Scan for the cell matching the given text and deliver its (X, Y) coordinate at center. 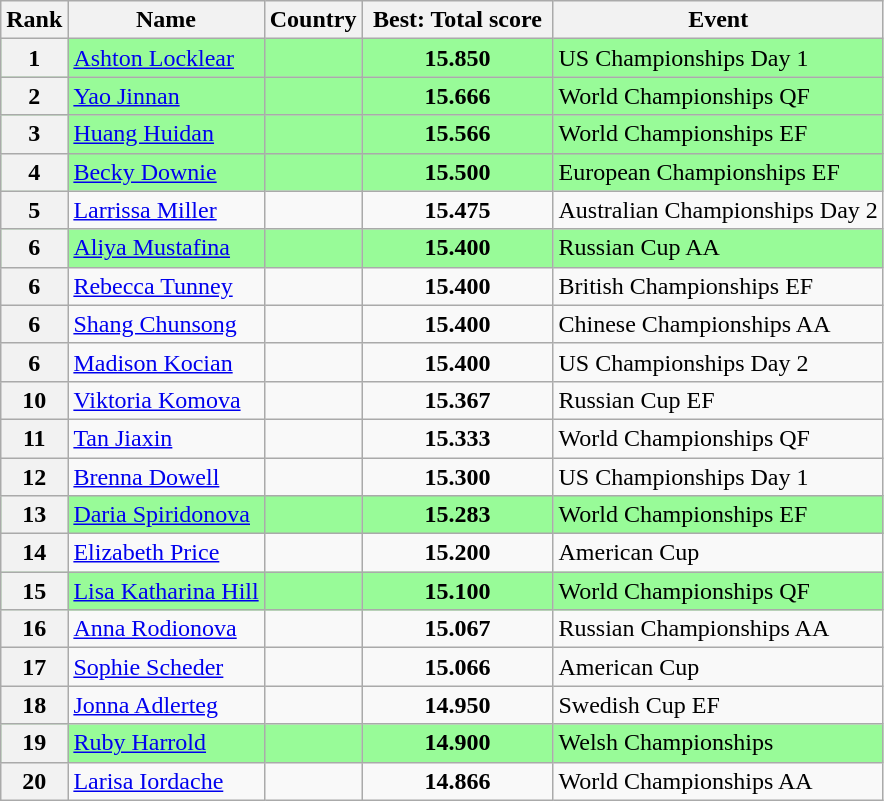
Madison Kocian (166, 362)
Larrissa Miller (166, 210)
15.566 (458, 134)
Anna Rodionova (166, 629)
15.067 (458, 629)
15.283 (458, 515)
Viktoria Komova (166, 400)
Ashton Locklear (166, 58)
15.500 (458, 172)
Larisa Iordache (166, 781)
Yao Jinnan (166, 96)
1 (34, 58)
14 (34, 553)
Ruby Harrold (166, 743)
15 (34, 591)
15.200 (458, 553)
Huang Huidan (166, 134)
2 (34, 96)
Aliya Mustafina (166, 248)
4 (34, 172)
13 (34, 515)
17 (34, 667)
Event (718, 20)
15.850 (458, 58)
3 (34, 134)
15.666 (458, 96)
Russian Cup AA (718, 248)
Australian Championships Day 2 (718, 210)
14.866 (458, 781)
15.333 (458, 438)
Shang Chunsong (166, 324)
5 (34, 210)
Daria Spiridonova (166, 515)
Brenna Dowell (166, 477)
14.950 (458, 705)
Country (313, 20)
World Championships AA (718, 781)
Tan Jiaxin (166, 438)
Rank (34, 20)
11 (34, 438)
15.475 (458, 210)
Rebecca Tunney (166, 286)
15.066 (458, 667)
Jonna Adlerteg (166, 705)
15.300 (458, 477)
Lisa Katharina Hill (166, 591)
18 (34, 705)
19 (34, 743)
Welsh Championships (718, 743)
Russian Championships AA (718, 629)
20 (34, 781)
14.900 (458, 743)
15.100 (458, 591)
Elizabeth Price (166, 553)
Chinese Championships AA (718, 324)
12 (34, 477)
Sophie Scheder (166, 667)
Name (166, 20)
10 (34, 400)
British Championships EF (718, 286)
Swedish Cup EF (718, 705)
European Championships EF (718, 172)
16 (34, 629)
Best: Total score (458, 20)
15.367 (458, 400)
Becky Downie (166, 172)
US Championships Day 2 (718, 362)
Russian Cup EF (718, 400)
